Return [x, y] of the center of cell containing provided text 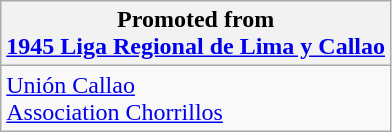
Unión Callao Association Chorrillos [196, 98]
Promoted from1945 Liga Regional de Lima y Callao [196, 34]
